Search for the cell housing the specified text and yield its [X, Y] center coordinate. 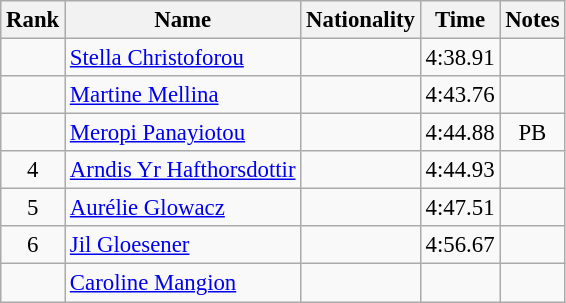
4:44.88 [460, 133]
6 [33, 245]
Rank [33, 20]
Aurélie Glowacz [183, 208]
Martine Mellina [183, 95]
4:56.67 [460, 245]
PB [532, 133]
4:38.91 [460, 58]
Jil Gloesener [183, 245]
4:44.93 [460, 170]
Name [183, 20]
Meropi Panayiotou [183, 133]
5 [33, 208]
4 [33, 170]
Stella Christoforou [183, 58]
4:47.51 [460, 208]
Caroline Mangion [183, 283]
Notes [532, 20]
Time [460, 20]
Nationality [360, 20]
Arndis Yr Hafthorsdottir [183, 170]
4:43.76 [460, 95]
